Provide the [X, Y] coordinate of the cell's center where the given text is located.  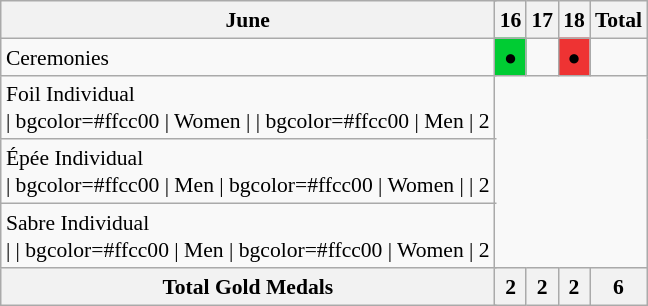
6 [618, 286]
Total Gold Medals [248, 286]
Sabre Individual| | bgcolor=#ffcc00 | Men | bgcolor=#ffcc00 | Women | 2 [248, 235]
18 [574, 20]
Ceremonies [248, 56]
Épée Individual| bgcolor=#ffcc00 | Men | bgcolor=#ffcc00 | Women | | 2 [248, 171]
Foil Individual| bgcolor=#ffcc00 | Women | | bgcolor=#ffcc00 | Men | 2 [248, 107]
June [248, 20]
Total [618, 20]
17 [542, 20]
16 [511, 20]
